Capture the cell that displays the provided text and extract its (x, y) central coordinate. 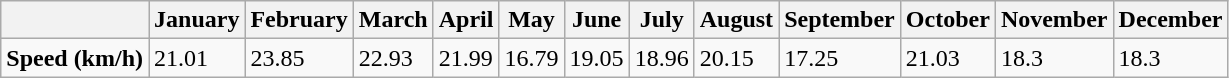
June (596, 20)
20.15 (736, 58)
May (532, 20)
July (662, 20)
21.03 (948, 58)
Speed (km/h) (75, 58)
December (1170, 20)
18.96 (662, 58)
23.85 (299, 58)
April (466, 20)
October (948, 20)
19.05 (596, 58)
22.93 (393, 58)
September (840, 20)
March (393, 20)
November (1054, 20)
February (299, 20)
21.01 (196, 58)
17.25 (840, 58)
21.99 (466, 58)
January (196, 20)
August (736, 20)
16.79 (532, 58)
